Output the [X, Y] coordinate of the center of the cell containing the given text.  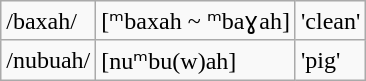
[ᵐbaxah ~ ᵐbaɣah] [196, 21]
'pig' [330, 60]
/baxah/ [48, 21]
'clean' [330, 21]
[nuᵐbu(w)ah] [196, 60]
/nubuah/ [48, 60]
